Detect which cell encompasses the target text, then output its (X, Y) center coordinate. 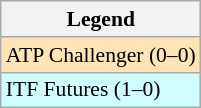
ATP Challenger (0–0) (101, 55)
Legend (101, 19)
ITF Futures (1–0) (101, 90)
